Search for the cell housing the specified text and yield its (X, Y) center coordinate. 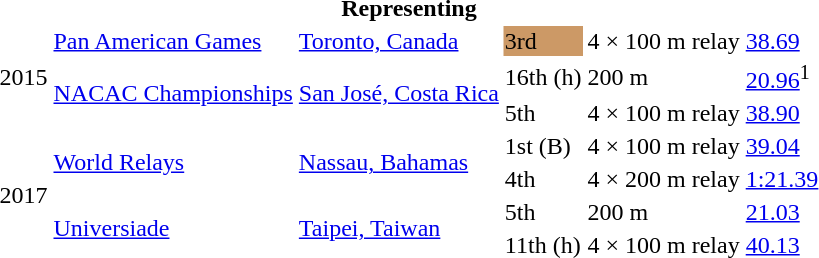
1st (B) (543, 146)
NACAC Championships (173, 94)
Nassau, Bahamas (398, 162)
4th (543, 179)
3rd (543, 41)
Pan American Games (173, 41)
16th (h) (543, 77)
Toronto, Canada (398, 41)
World Relays (173, 162)
4 × 200 m relay (664, 179)
San José, Costa Rica (398, 94)
